Provide the (x, y) coordinate of the cell's center where the given text is located.  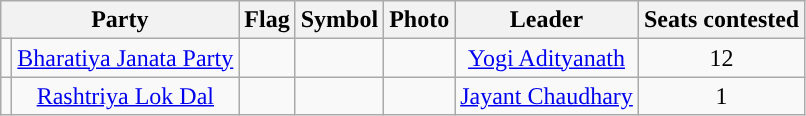
Leader (547, 20)
Yogi Adityanath (547, 58)
Symbol (339, 20)
Bharatiya Janata Party (126, 58)
Jayant Chaudhary (547, 96)
12 (721, 58)
Rashtriya Lok Dal (126, 96)
1 (721, 96)
Seats contested (721, 20)
Photo (420, 20)
Flag (267, 20)
Party (120, 20)
